Detect which cell encompasses the target text, then output its (X, Y) center coordinate. 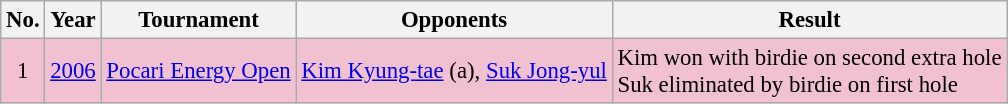
Pocari Energy Open (198, 72)
Result (810, 20)
Year (73, 20)
1 (23, 72)
2006 (73, 72)
Kim Kyung-tae (a), Suk Jong-yul (454, 72)
Opponents (454, 20)
Kim won with birdie on second extra holeSuk eliminated by birdie on first hole (810, 72)
No. (23, 20)
Tournament (198, 20)
